Return [x, y] of the center of cell containing provided text 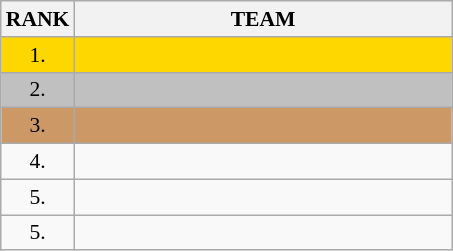
1. [38, 55]
2. [38, 90]
TEAM [262, 19]
3. [38, 126]
4. [38, 162]
RANK [38, 19]
